Determine the [X, Y] coordinate at the center of the cell enclosing the given text.  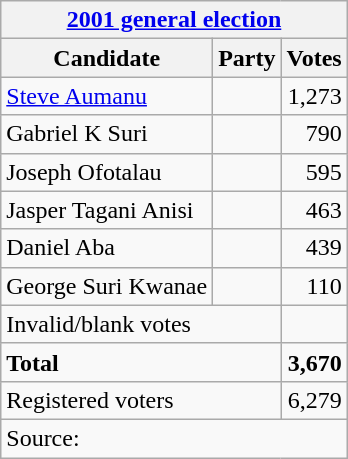
Registered voters [141, 400]
3,670 [314, 362]
Votes [314, 58]
439 [314, 248]
Steve Aumanu [107, 96]
Joseph Ofotalau [107, 172]
Gabriel K Suri [107, 134]
Source: [174, 438]
790 [314, 134]
110 [314, 286]
Party [247, 58]
6,279 [314, 400]
Invalid/blank votes [141, 324]
Candidate [107, 58]
Total [141, 362]
2001 general election [174, 20]
Daniel Aba [107, 248]
Jasper Tagani Anisi [107, 210]
595 [314, 172]
463 [314, 210]
1,273 [314, 96]
George Suri Kwanae [107, 286]
